Determine the (x, y) coordinate at the center of the cell enclosing the given text.  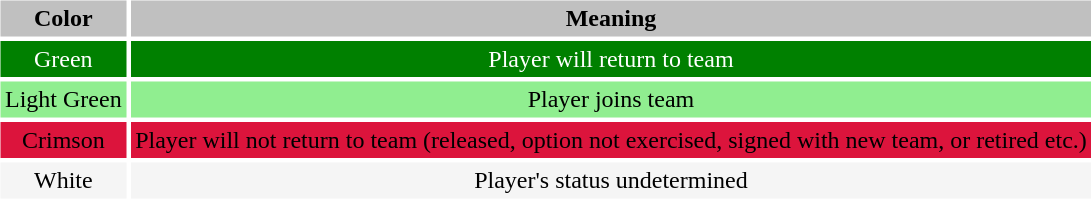
Light Green (63, 100)
White (63, 180)
Crimson (63, 140)
Green (63, 59)
Color (63, 18)
